Locate the cell with the specified text and output its (x, y) center coordinate. 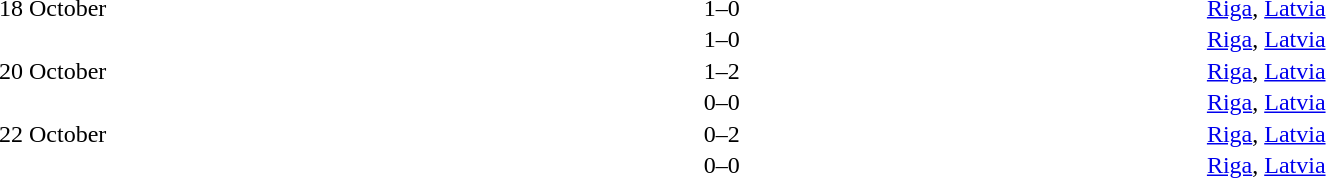
1–2 (722, 71)
0–0 (722, 103)
0–2 (722, 134)
1–0 (722, 39)
